Provide the (x, y) coordinate of the cell's center where the given text is located.  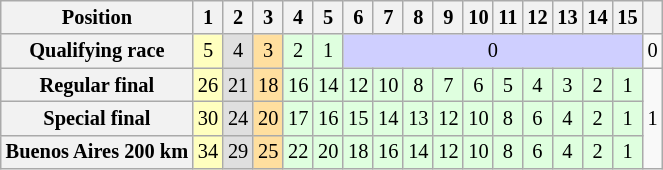
Qualifying race (97, 51)
22 (298, 152)
Regular final (97, 85)
26 (208, 85)
29 (238, 152)
21 (238, 85)
Position (97, 17)
11 (508, 17)
25 (268, 152)
Special final (97, 118)
24 (238, 118)
Buenos Aires 200 km (97, 152)
34 (208, 152)
30 (208, 118)
17 (298, 118)
9 (448, 17)
